Provide the [X, Y] coordinate of the cell's center where the given text is located.  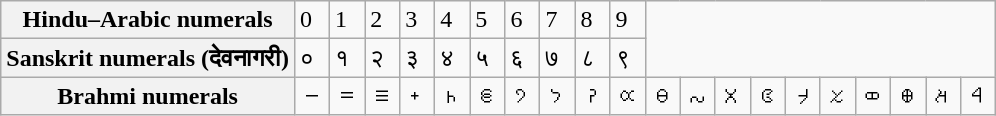
𑁢 [872, 96]
𑁥 [978, 96]
𑁓 [348, 96]
Sanskrit numerals (देवनागरी) [148, 58]
𑁕 [418, 96]
7 [558, 20]
Brahmi numerals [148, 96]
𑁚 [592, 96]
𑁘 [522, 96]
4 [452, 20]
9 [628, 20]
० [312, 58]
8 [592, 20]
९ [628, 58]
𑁛 [628, 96]
2 [382, 20]
3 [418, 20]
६ [522, 58]
𑁠 [802, 96]
0 [312, 20]
Hindu–Arabic numerals [148, 20]
𑁞 [732, 96]
८ [592, 58]
1 [348, 20]
𑁖 [452, 96]
𑁗 [488, 96]
५ [488, 58]
𑁜 [662, 96]
𑁡 [838, 96]
5 [488, 20]
𑁝 [698, 96]
6 [522, 20]
१ [348, 58]
𑁤 [944, 96]
२ [382, 58]
𑁙 [558, 96]
𑁔 [382, 96]
𑁣 [908, 96]
𑁒 [312, 96]
७ [558, 58]
४ [452, 58]
३ [418, 58]
𑁟 [768, 96]
